Identify which cell holds the provided text, then report its (X, Y) central coordinate. 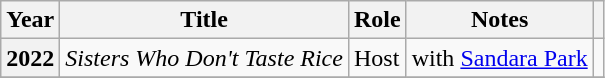
Role (377, 20)
Year (30, 20)
Sisters Who Don't Taste Rice (204, 58)
Host (377, 58)
Title (204, 20)
2022 (30, 58)
with Sandara Park (500, 58)
Notes (500, 20)
